Capture the cell that displays the provided text and extract its (X, Y) central coordinate. 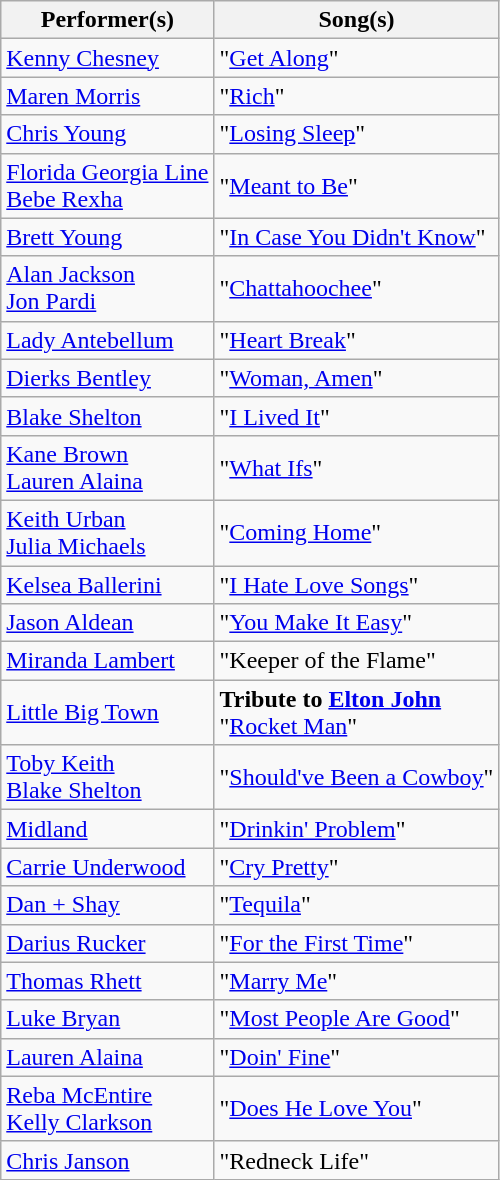
"Chattahoochee" (356, 288)
Chris Janson (108, 1160)
Maren Morris (108, 96)
Blake Shelton (108, 416)
"Losing Sleep" (356, 134)
Chris Young (108, 134)
"Heart Break" (356, 340)
"Get Along" (356, 58)
Thomas Rhett (108, 981)
Alan JacksonJon Pardi (108, 288)
"I Lived It" (356, 416)
Kelsea Ballerini (108, 585)
"Redneck Life" (356, 1160)
Carrie Underwood (108, 867)
"Does He Love You" (356, 1108)
"For the First Time" (356, 943)
Performer(s) (108, 20)
"In Case You Didn't Know" (356, 237)
"Cry Pretty" (356, 867)
Miranda Lambert (108, 661)
Jason Aldean (108, 623)
Midland (108, 829)
Little Big Town (108, 712)
"Woman, Amen" (356, 378)
"Most People Are Good" (356, 1019)
Song(s) (356, 20)
"Should've Been a Cowboy" (356, 778)
Dan + Shay (108, 905)
"Meant to Be" (356, 186)
Dierks Bentley (108, 378)
Luke Bryan (108, 1019)
"Marry Me" (356, 981)
Kane BrownLauren Alaina (108, 468)
"What Ifs" (356, 468)
"Doin' Fine" (356, 1057)
Keith UrbanJulia Michaels (108, 532)
"Coming Home" (356, 532)
"Drinkin' Problem" (356, 829)
"Tequila" (356, 905)
Darius Rucker (108, 943)
Lady Antebellum (108, 340)
Toby KeithBlake Shelton (108, 778)
Tribute to Elton John"Rocket Man" (356, 712)
"You Make It Easy" (356, 623)
Brett Young (108, 237)
Kenny Chesney (108, 58)
Reba McEntireKelly Clarkson (108, 1108)
"Rich" (356, 96)
Lauren Alaina (108, 1057)
"Keeper of the Flame" (356, 661)
Florida Georgia LineBebe Rexha (108, 186)
"I Hate Love Songs" (356, 585)
